Locate the cell with the specified text and output its (x, y) center coordinate. 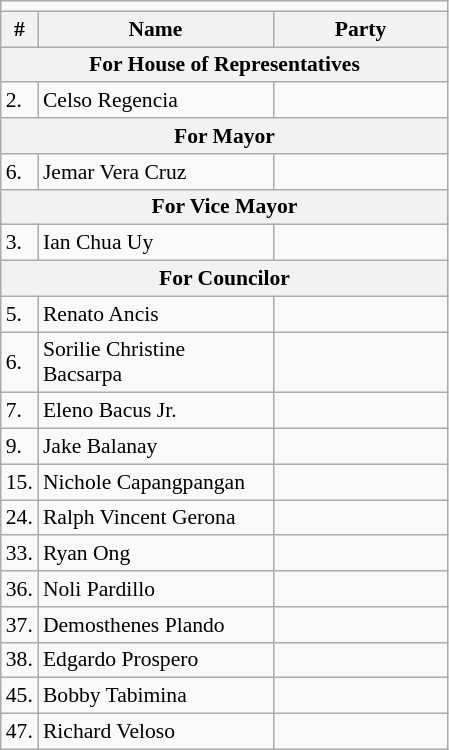
Ryan Ong (156, 554)
For Vice Mayor (224, 207)
Nichole Capangpangan (156, 482)
Renato Ancis (156, 314)
38. (20, 660)
Party (360, 29)
Jake Balanay (156, 447)
33. (20, 554)
For House of Representatives (224, 65)
# (20, 29)
2. (20, 101)
9. (20, 447)
15. (20, 482)
Edgardo Prospero (156, 660)
Noli Pardillo (156, 589)
Celso Regencia (156, 101)
7. (20, 411)
Ralph Vincent Gerona (156, 518)
Bobby Tabimina (156, 696)
Richard Veloso (156, 732)
For Mayor (224, 136)
Ian Chua Uy (156, 243)
For Councilor (224, 279)
37. (20, 625)
Name (156, 29)
47. (20, 732)
24. (20, 518)
Jemar Vera Cruz (156, 172)
Demosthenes Plando (156, 625)
36. (20, 589)
3. (20, 243)
Eleno Bacus Jr. (156, 411)
45. (20, 696)
Sorilie Christine Bacsarpa (156, 362)
5. (20, 314)
